For the text-containing cell, return its midpoint in [x, y] coordinate format. 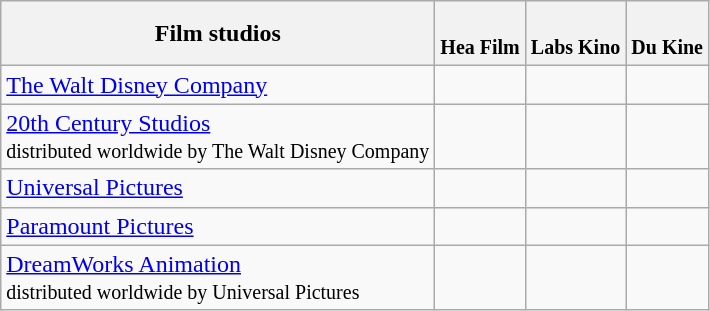
Hea Film [480, 34]
DreamWorks Animationdistributed worldwide by Universal Pictures [218, 278]
Du Kine [668, 34]
Paramount Pictures [218, 226]
The Walt Disney Company [218, 85]
Film studios [218, 34]
Universal Pictures [218, 188]
Labs Kino [576, 34]
20th Century Studiosdistributed worldwide by The Walt Disney Company [218, 136]
